Determine the (x, y) coordinate at the center of the cell enclosing the given text.  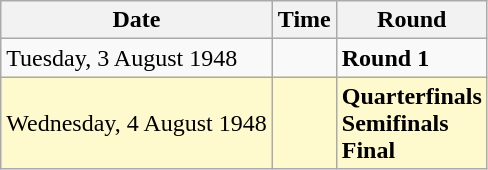
Time (304, 20)
Round (412, 20)
Round 1 (412, 58)
QuarterfinalsSemifinalsFinal (412, 123)
Tuesday, 3 August 1948 (137, 58)
Date (137, 20)
Wednesday, 4 August 1948 (137, 123)
